For the text-containing cell, return its midpoint in [x, y] coordinate format. 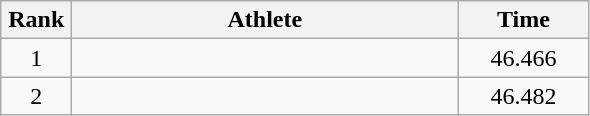
Rank [36, 20]
2 [36, 96]
1 [36, 58]
Athlete [265, 20]
46.466 [524, 58]
Time [524, 20]
46.482 [524, 96]
